Detect which cell encompasses the target text, then output its [x, y] center coordinate. 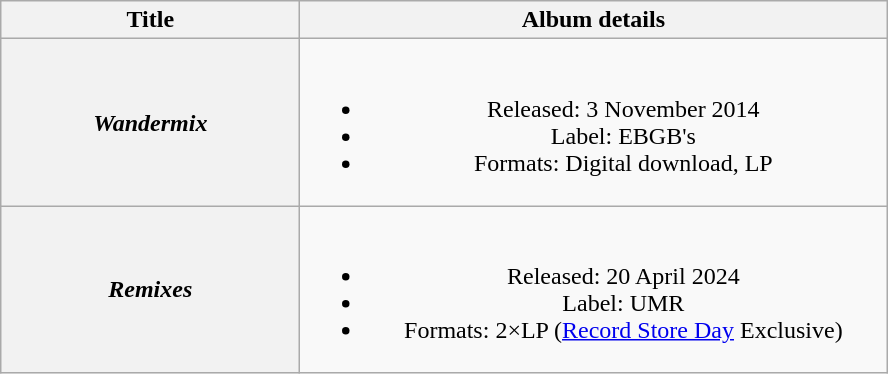
Released: 3 November 2014Label: EBGB'sFormats: Digital download, LP [594, 122]
Remixes [150, 290]
Title [150, 20]
Wandermix [150, 122]
Album details [594, 20]
Released: 20 April 2024Label: UMRFormats: 2×LP (Record Store Day Exclusive) [594, 290]
